From the cell containing the given text, extract its center point as [X, Y] coordinate. 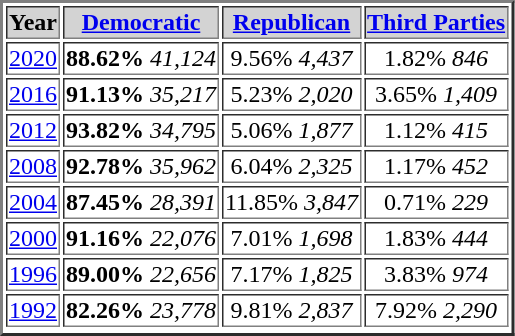
Third Parties [436, 22]
2012 [33, 130]
1.17% 452 [436, 166]
3.65% 1,409 [436, 94]
88.62% 41,124 [141, 58]
2000 [33, 238]
87.45% 28,391 [141, 202]
2016 [33, 94]
5.06% 1,877 [292, 130]
5.23% 2,020 [292, 94]
9.81% 2,837 [292, 310]
9.56% 4,437 [292, 58]
2004 [33, 202]
1.82% 846 [436, 58]
89.00% 22,656 [141, 274]
93.82% 34,795 [141, 130]
0.71% 229 [436, 202]
91.13% 35,217 [141, 94]
6.04% 2,325 [292, 166]
Democratic [141, 22]
91.16% 22,076 [141, 238]
7.92% 2,290 [436, 310]
1.83% 444 [436, 238]
11.85% 3,847 [292, 202]
3.83% 974 [436, 274]
7.17% 1,825 [292, 274]
1.12% 415 [436, 130]
2020 [33, 58]
2008 [33, 166]
Year [33, 22]
82.26% 23,778 [141, 310]
92.78% 35,962 [141, 166]
Republican [292, 22]
1992 [33, 310]
7.01% 1,698 [292, 238]
1996 [33, 274]
